Detect which cell encompasses the target text, then output its [x, y] center coordinate. 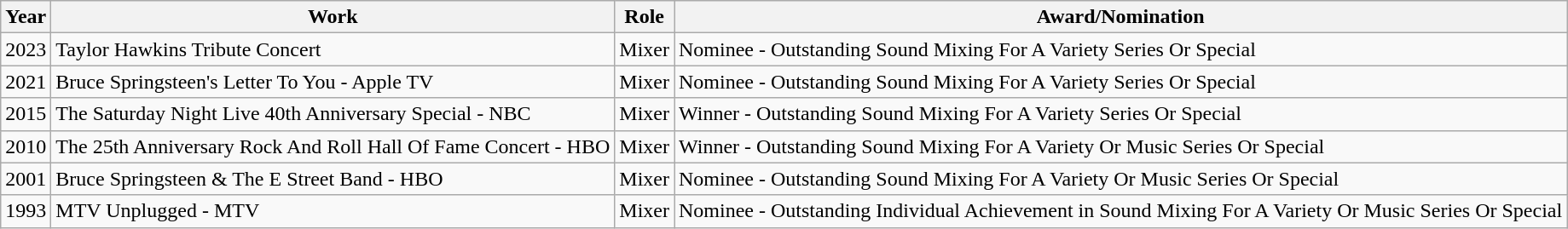
Nominee - Outstanding Individual Achievement in Sound Mixing For A Variety Or Music Series Or Special [1120, 211]
The Saturday Night Live 40th Anniversary Special - NBC [333, 114]
MTV Unplugged - MTV [333, 211]
Taylor Hawkins Tribute Concert [333, 49]
Winner - Outstanding Sound Mixing For A Variety Or Music Series Or Special [1120, 146]
Work [333, 17]
Year [26, 17]
2015 [26, 114]
Nominee - Outstanding Sound Mixing For A Variety Or Music Series Or Special [1120, 179]
1993 [26, 211]
Award/Nomination [1120, 17]
Winner - Outstanding Sound Mixing For A Variety Series Or Special [1120, 114]
Role [645, 17]
2010 [26, 146]
2021 [26, 82]
2001 [26, 179]
Bruce Springsteen's Letter To You - Apple TV [333, 82]
2023 [26, 49]
The 25th Anniversary Rock And Roll Hall Of Fame Concert - HBO [333, 146]
Bruce Springsteen & The E Street Band - HBO [333, 179]
